Locate the cell with the specified text and output its (x, y) center coordinate. 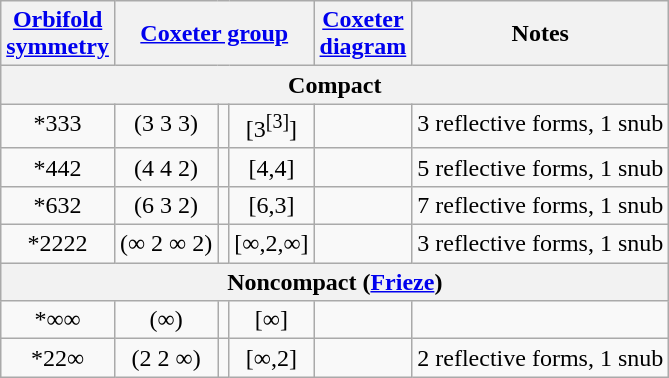
(4 4 2) (166, 167)
*22∞ (58, 358)
(∞) (166, 320)
(∞ 2 ∞ 2) (166, 244)
*632 (58, 205)
Notes (540, 34)
Coxeter group (214, 34)
(2 2 ∞) (166, 358)
[∞,2,∞] (272, 244)
[6,3] (272, 205)
Noncompact (Frieze) (335, 282)
*∞∞ (58, 320)
*442 (58, 167)
7 reflective forms, 1 snub (540, 205)
[4,4] (272, 167)
(3 3 3) (166, 126)
Orbifoldsymmetry (58, 34)
[∞,2] (272, 358)
*2222 (58, 244)
[∞] (272, 320)
(6 3 2) (166, 205)
5 reflective forms, 1 snub (540, 167)
Coxeterdiagram (363, 34)
[3[3]] (272, 126)
Compact (335, 85)
2 reflective forms, 1 snub (540, 358)
*333 (58, 126)
